Locate the cell with the specified text and output its [x, y] center coordinate. 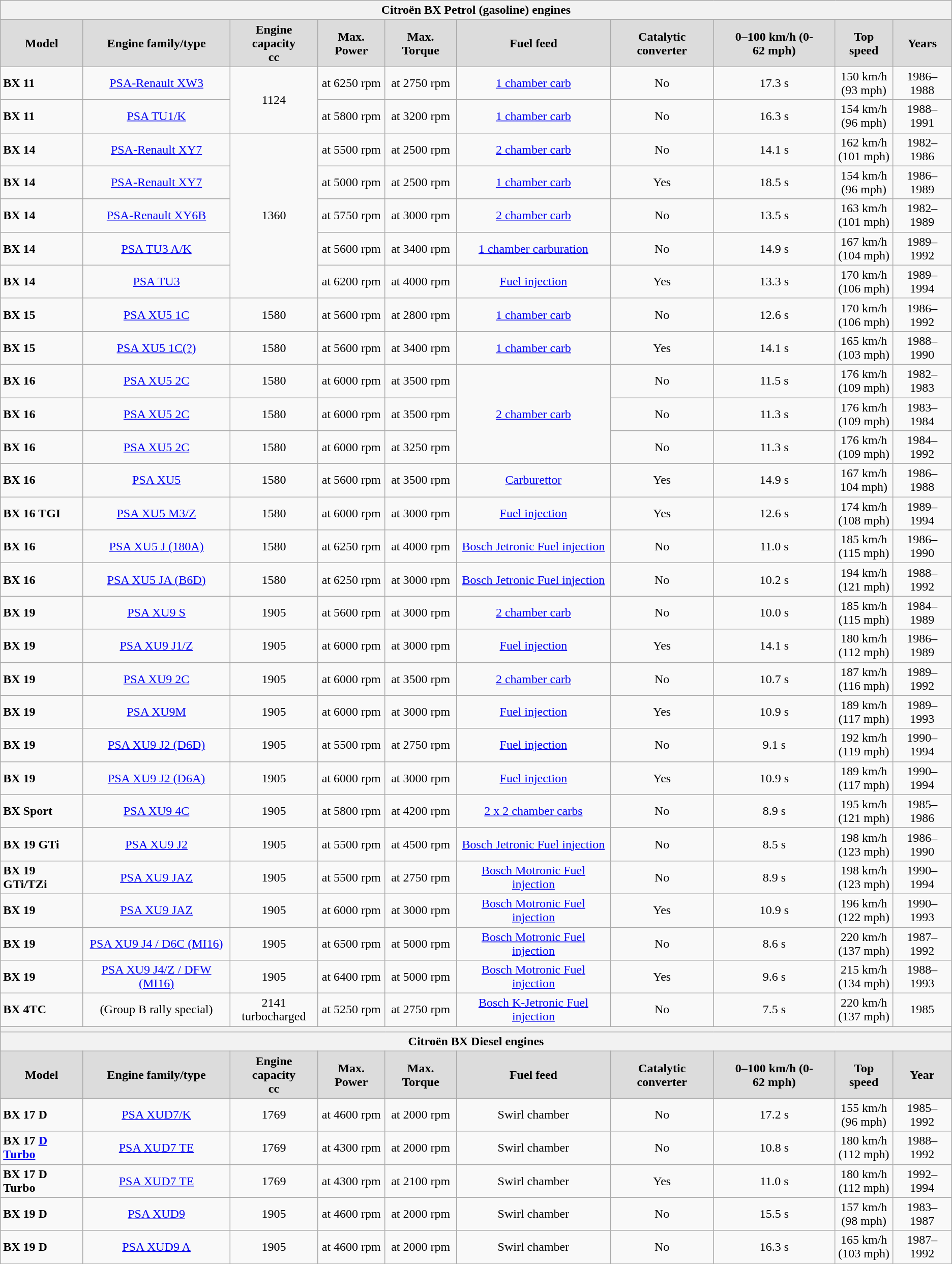
PSA TU3 [157, 282]
BX Sport [42, 811]
18.5 s [774, 182]
at 5750 rpm [351, 216]
1984–1989 [922, 612]
PSA XU9 J1/Z [157, 646]
Carburettor [533, 480]
174 km/h (108 mph) [864, 514]
PSA XU5 1C [157, 314]
PSA XU9 4C [157, 811]
1985 [922, 1010]
1983–1987 [922, 1214]
1984–1992 [922, 448]
PSA XU9 J4/Z / DFW (MI16) [157, 977]
196 km/h(122 mph) [864, 910]
9.1 s [774, 745]
215 km/h(134 mph) [864, 977]
Citroën BX Petrol (gasoline) engines [476, 10]
17.3 s [774, 83]
BX 19 GTi/TZi [42, 877]
PSA XUD7/K [157, 1115]
10.0 s [774, 612]
at 4200 rpm [421, 811]
Bosch K-Jetronic Fuel injection [533, 1010]
11.5 s [774, 380]
187 km/h(116 mph) [864, 679]
154 km/h (96 mph) [864, 116]
BX 17 D [42, 1115]
1989–1993 [922, 712]
at 6500 rpm [351, 943]
PSA XUD9 [157, 1214]
1985–1992 [922, 1115]
at 6400 rpm [351, 977]
9.6 s [774, 977]
154 km/h(96 mph) [864, 182]
1983–1984 [922, 414]
2 x 2 chamber carbs [533, 811]
15.5 s [774, 1214]
PSA-Renault XY6B [157, 216]
8.5 s [774, 844]
150 km/h (93 mph) [864, 83]
1982–1983 [922, 380]
162 km/h(101 mph) [864, 150]
194 km/h(121 mph) [864, 580]
at 3250 rpm [421, 448]
PSA-Renault XW3 [157, 83]
Years [922, 43]
8.6 s [774, 943]
1985–1986 [922, 811]
PSA XU5 M3/Z [157, 514]
13.3 s [774, 282]
7.5 s [774, 1010]
157 km/h(98 mph) [864, 1214]
13.5 s [774, 216]
BX 4TC [42, 1010]
192 km/h(119 mph) [864, 745]
1988–1991 [922, 116]
167 km/h 104 mph) [864, 480]
PSA XU9M [157, 712]
PSA XU9 J2 (D6A) [157, 778]
(Group B rally special) [157, 1010]
1360 [274, 216]
at 3200 rpm [421, 116]
17.2 s [774, 1115]
10.8 s [774, 1148]
195 km/h(121 mph) [864, 811]
at 5250 rpm [351, 1010]
1986–1992 [922, 314]
1988–1990 [922, 348]
PSA XU9 J2 (D6D) [157, 745]
163 km/h(101 mph) [864, 216]
1992–1994 [922, 1181]
1988–1993 [922, 977]
1982–1989 [922, 216]
at 2800 rpm [421, 314]
PSA XU5 [157, 480]
Citroën BX Diesel engines [476, 1042]
1 chamber carburation [533, 248]
167 km/h(104 mph) [864, 248]
PSA XU5 1C(?) [157, 348]
155 km/h(96 mph) [864, 1115]
PSA XU9 J2 [157, 844]
PSA XU5 J (180A) [157, 546]
Year [922, 1075]
PSA TU3 A/K [157, 248]
PSA XU9 J4 / D6C (MI16) [157, 943]
at 4500 rpm [421, 844]
PSA TU1/K [157, 116]
PSA XU9 2C [157, 679]
10.2 s [774, 580]
PSA XUD9 A [157, 1247]
1990–1993 [922, 910]
PSA XU5 JA (B6D) [157, 580]
1124 [274, 100]
1982–1986 [922, 150]
at 6200 rpm [351, 282]
at 2100 rpm [421, 1181]
BX 19 GTi [42, 844]
BX 16 TGI [42, 514]
2141turbocharged [274, 1010]
PSA XU9 S [157, 612]
10.7 s [774, 679]
